Provide the (x, y) coordinate of the cell's center where the given text is located.  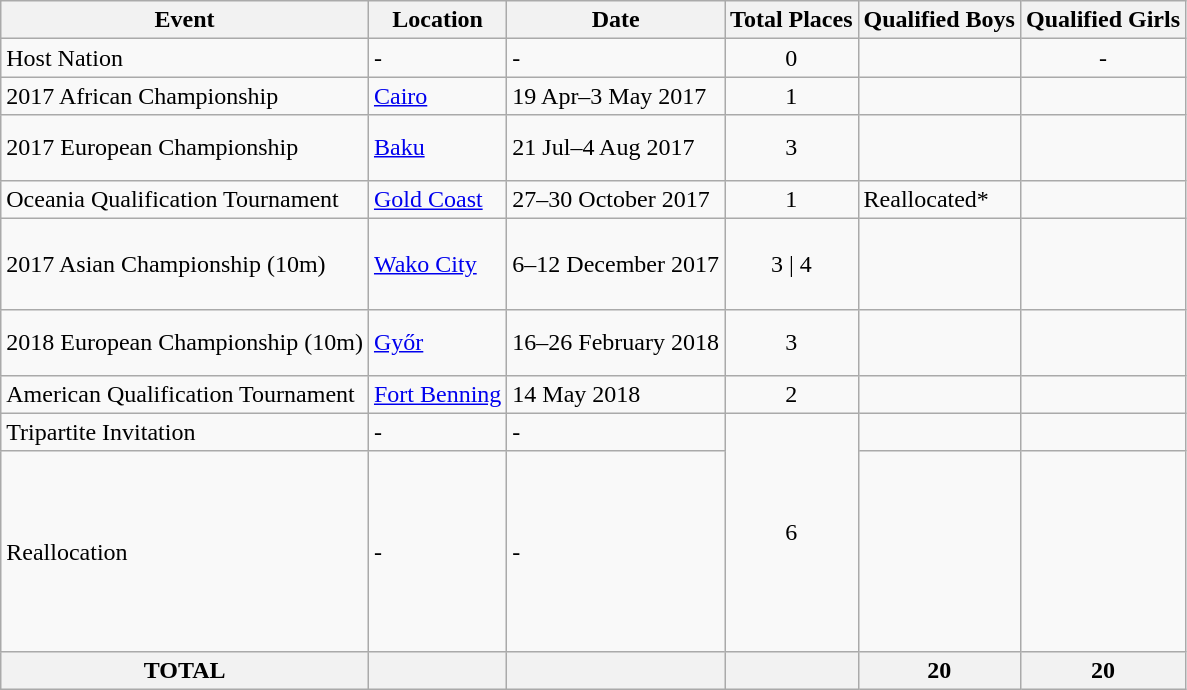
TOTAL (185, 670)
Event (185, 20)
21 Jul–4 Aug 2017 (616, 148)
2 (792, 394)
Wako City (437, 264)
3 | 4 (792, 264)
2018 European Championship (10m) (185, 342)
Győr (437, 342)
19 Apr–3 May 2017 (616, 96)
Oceania Qualification Tournament (185, 199)
2017 African Championship (185, 96)
Fort Benning (437, 394)
14 May 2018 (616, 394)
Location (437, 20)
Reallocation (185, 551)
27–30 October 2017 (616, 199)
2017 Asian Championship (10m) (185, 264)
Tripartite Invitation (185, 432)
Total Places (792, 20)
Qualified Boys (939, 20)
Baku (437, 148)
Host Nation (185, 58)
Qualified Girls (1102, 20)
2017 European Championship (185, 148)
16–26 February 2018 (616, 342)
0 (792, 58)
Gold Coast (437, 199)
6–12 December 2017 (616, 264)
American Qualification Tournament (185, 394)
Reallocated* (939, 199)
Date (616, 20)
Cairo (437, 96)
6 (792, 532)
